Provide the (x, y) coordinate of the cell's center where the given text is located.  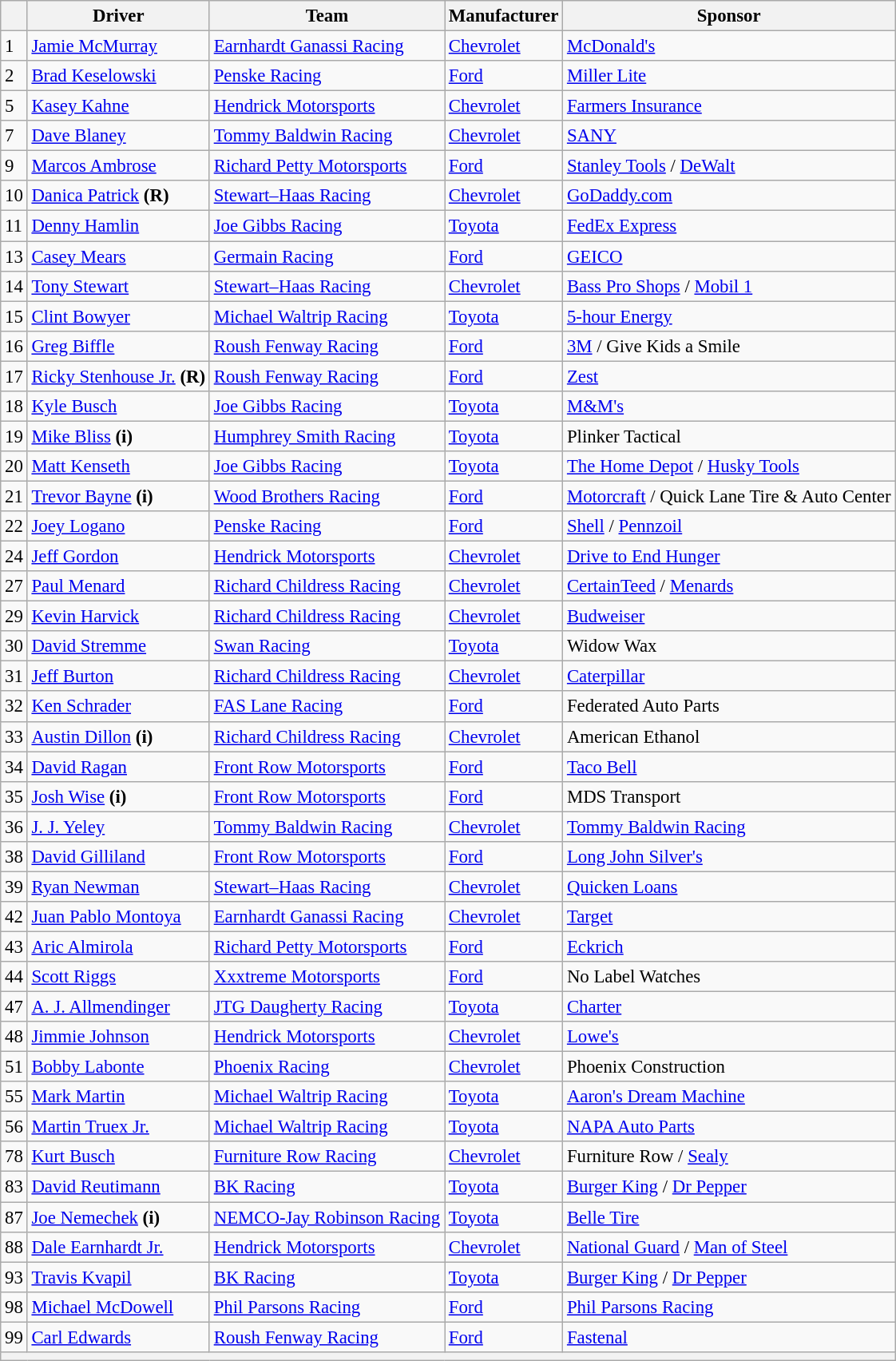
5 (14, 106)
Michael McDowell (118, 1307)
Aaron's Dream Machine (729, 1097)
Juan Pablo Montoya (118, 917)
Bobby Labonte (118, 1067)
MDS Transport (729, 796)
31 (14, 677)
Plinker Tactical (729, 436)
34 (14, 767)
83 (14, 1187)
M&M's (729, 407)
55 (14, 1097)
Jeff Gordon (118, 557)
Greg Biffle (118, 346)
A. J. Allmendinger (118, 1007)
Swan Racing (327, 646)
98 (14, 1307)
21 (14, 496)
Team (327, 16)
Scott Riggs (118, 977)
Kevin Harvick (118, 617)
SANY (729, 136)
Target (729, 917)
Humphrey Smith Racing (327, 436)
93 (14, 1277)
CertainTeed / Menards (729, 586)
Federated Auto Parts (729, 707)
87 (14, 1217)
GEICO (729, 256)
48 (14, 1037)
Bass Pro Shops / Mobil 1 (729, 286)
32 (14, 707)
Motorcraft / Quick Lane Tire & Auto Center (729, 496)
78 (14, 1157)
American Ethanol (729, 736)
56 (14, 1127)
NAPA Auto Parts (729, 1127)
14 (14, 286)
Fastenal (729, 1337)
Xxxtreme Motorsports (327, 977)
Josh Wise (i) (118, 796)
3M / Give Kids a Smile (729, 346)
No Label Watches (729, 977)
Paul Menard (118, 586)
10 (14, 196)
36 (14, 827)
7 (14, 136)
Zest (729, 376)
Ryan Newman (118, 887)
Joey Logano (118, 526)
43 (14, 946)
Mark Martin (118, 1097)
Phoenix Construction (729, 1067)
39 (14, 887)
51 (14, 1067)
30 (14, 646)
Shell / Pennzoil (729, 526)
Jeff Burton (118, 677)
47 (14, 1007)
Farmers Insurance (729, 106)
Widow Wax (729, 646)
Travis Kvapil (118, 1277)
Miller Lite (729, 76)
JTG Daugherty Racing (327, 1007)
Manufacturer (503, 16)
J. J. Yeley (118, 827)
Budweiser (729, 617)
16 (14, 346)
Marcos Ambrose (118, 166)
Jimmie Johnson (118, 1037)
Dale Earnhardt Jr. (118, 1247)
17 (14, 376)
Jamie McMurray (118, 46)
Aric Almirola (118, 946)
Caterpillar (729, 677)
Kasey Kahne (118, 106)
9 (14, 166)
Driver (118, 16)
David Stremme (118, 646)
Phoenix Racing (327, 1067)
Matt Kenseth (118, 466)
Furniture Row Racing (327, 1157)
Germain Racing (327, 256)
GoDaddy.com (729, 196)
Quicken Loans (729, 887)
88 (14, 1247)
22 (14, 526)
Joe Nemechek (i) (118, 1217)
18 (14, 407)
Casey Mears (118, 256)
Eckrich (729, 946)
NEMCO-Jay Robinson Racing (327, 1217)
David Ragan (118, 767)
11 (14, 226)
Dave Blaney (118, 136)
Belle Tire (729, 1217)
Brad Keselowski (118, 76)
Clint Bowyer (118, 316)
Austin Dillon (i) (118, 736)
42 (14, 917)
Sponsor (729, 16)
35 (14, 796)
Denny Hamlin (118, 226)
5-hour Energy (729, 316)
Ken Schrader (118, 707)
Lowe's (729, 1037)
Charter (729, 1007)
Wood Brothers Racing (327, 496)
The Home Depot / Husky Tools (729, 466)
Danica Patrick (R) (118, 196)
Mike Bliss (i) (118, 436)
FedEx Express (729, 226)
McDonald's (729, 46)
38 (14, 857)
27 (14, 586)
Taco Bell (729, 767)
Furniture Row / Sealy (729, 1157)
19 (14, 436)
David Gilliland (118, 857)
Drive to End Hunger (729, 557)
Carl Edwards (118, 1337)
FAS Lane Racing (327, 707)
Long John Silver's (729, 857)
1 (14, 46)
Kurt Busch (118, 1157)
Martin Truex Jr. (118, 1127)
Tony Stewart (118, 286)
Ricky Stenhouse Jr. (R) (118, 376)
15 (14, 316)
Stanley Tools / DeWalt (729, 166)
13 (14, 256)
29 (14, 617)
Trevor Bayne (i) (118, 496)
24 (14, 557)
99 (14, 1337)
National Guard / Man of Steel (729, 1247)
2 (14, 76)
Kyle Busch (118, 407)
33 (14, 736)
David Reutimann (118, 1187)
44 (14, 977)
20 (14, 466)
